Search for the cell housing the specified text and yield its [x, y] center coordinate. 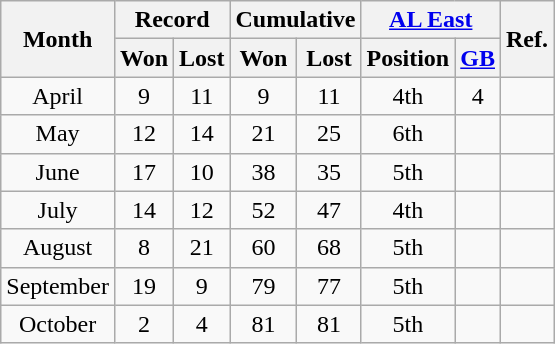
52 [264, 210]
60 [264, 248]
79 [264, 286]
68 [329, 248]
Ref. [528, 39]
8 [144, 248]
September [58, 286]
April [58, 96]
2 [144, 324]
10 [202, 172]
October [58, 324]
25 [329, 134]
GB [478, 58]
Month [58, 39]
35 [329, 172]
38 [264, 172]
AL East [431, 20]
6th [408, 134]
Position [408, 58]
August [58, 248]
July [58, 210]
May [58, 134]
19 [144, 286]
Record [172, 20]
77 [329, 286]
Cumulative [296, 20]
June [58, 172]
17 [144, 172]
47 [329, 210]
